Scan for the cell matching the given text and deliver its (X, Y) coordinate at center. 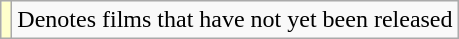
Denotes films that have not yet been released (235, 20)
